Search for the cell housing the specified text and yield its (X, Y) center coordinate. 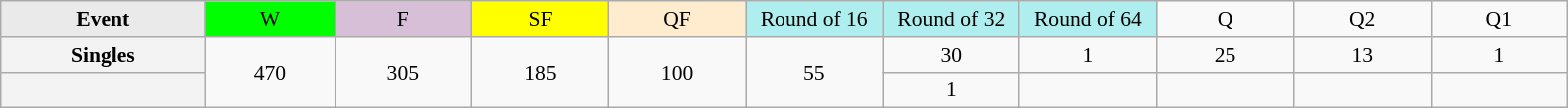
Round of 64 (1088, 19)
Round of 32 (951, 19)
305 (403, 72)
Round of 16 (814, 19)
Q2 (1362, 19)
W (270, 19)
Event (104, 19)
55 (814, 72)
Q (1226, 19)
F (403, 19)
30 (951, 55)
470 (270, 72)
25 (1226, 55)
SF (541, 19)
QF (677, 19)
Q1 (1499, 19)
Singles (104, 55)
13 (1362, 55)
100 (677, 72)
185 (541, 72)
